Determine the (x, y) coordinate at the center of the cell enclosing the given text.  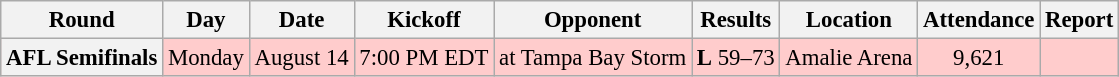
9,621 (979, 58)
Attendance (979, 20)
August 14 (302, 58)
AFL Semifinals (82, 58)
Kickoff (424, 20)
7:00 PM EDT (424, 58)
Day (206, 20)
L 59–73 (736, 58)
Opponent (593, 20)
Amalie Arena (849, 58)
Results (736, 20)
Location (849, 20)
Report (1080, 20)
Date (302, 20)
Monday (206, 58)
Round (82, 20)
at Tampa Bay Storm (593, 58)
